Return the [x, y] coordinate for the center point of the cell that contains the specified text.  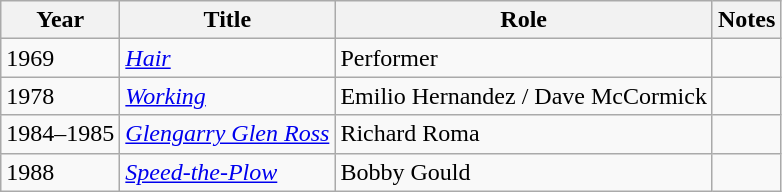
1969 [60, 58]
Title [228, 20]
Speed-the-Plow [228, 172]
Bobby Gould [524, 172]
Richard Roma [524, 134]
1988 [60, 172]
1978 [60, 96]
1984–1985 [60, 134]
Emilio Hernandez / Dave McCormick [524, 96]
Year [60, 20]
Working [228, 96]
Glengarry Glen Ross [228, 134]
Hair [228, 58]
Performer [524, 58]
Notes [746, 20]
Role [524, 20]
